Pinpoint the cell where the given text exists, returning its (X, Y) midpoint coordinate. 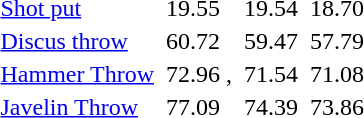
71.54 (272, 74)
72.96 , (200, 74)
60.72 (200, 41)
59.47 (272, 41)
